Extract the (X, Y) coordinate from the center of the cell holding the provided text.  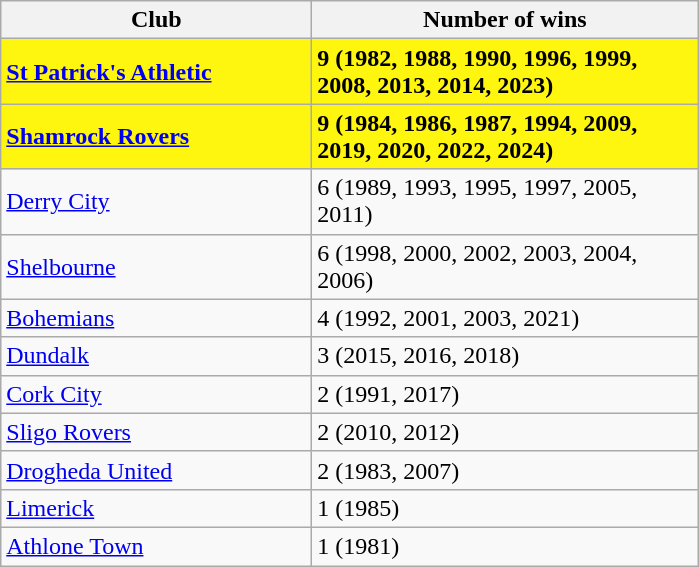
9 (1982, 1988, 1990, 1996, 1999, 2008, 2013, 2014, 2023) (505, 72)
3 (2015, 2016, 2018) (505, 356)
2 (2010, 2012) (505, 432)
Number of wins (505, 20)
Club (156, 20)
2 (1983, 2007) (505, 470)
2 (1991, 2017) (505, 394)
Athlone Town (156, 546)
Bohemians (156, 318)
Drogheda United (156, 470)
6 (1998, 2000, 2002, 2003, 2004, 2006) (505, 266)
9 (1984, 1986, 1987, 1994, 2009, 2019, 2020, 2022, 2024) (505, 136)
Cork City (156, 394)
Sligo Rovers (156, 432)
Limerick (156, 508)
St Patrick's Athletic (156, 72)
6 (1989, 1993, 1995, 1997, 2005, 2011) (505, 202)
4 (1992, 2001, 2003, 2021) (505, 318)
Shelbourne (156, 266)
1 (1981) (505, 546)
Shamrock Rovers (156, 136)
Derry City (156, 202)
Dundalk (156, 356)
1 (1985) (505, 508)
